Determine the (X, Y) coordinate at the center of the cell enclosing the given text.  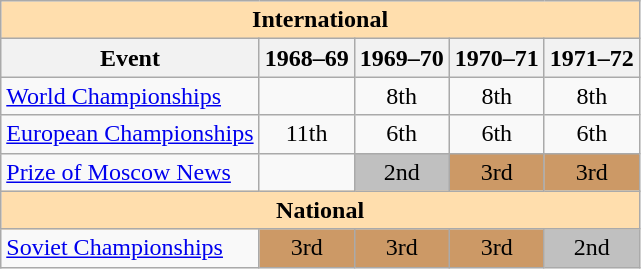
World Championships (130, 96)
European Championships (130, 134)
Event (130, 58)
1971–72 (592, 58)
National (320, 210)
Soviet Championships (130, 248)
Prize of Moscow News (130, 172)
1969–70 (402, 58)
11th (306, 134)
1968–69 (306, 58)
1970–71 (496, 58)
International (320, 20)
